Search for the cell housing the specified text and yield its (X, Y) center coordinate. 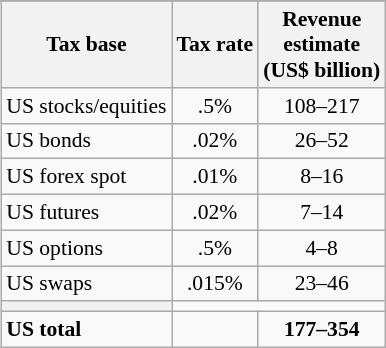
4–8 (322, 248)
Revenue estimate (US$ billion) (322, 44)
US total (86, 329)
7–14 (322, 212)
.015% (216, 284)
Tax base (86, 44)
US bonds (86, 141)
.01% (216, 177)
8–16 (322, 177)
US swaps (86, 284)
26–52 (322, 141)
108–217 (322, 105)
177–354 (322, 329)
Tax rate (216, 44)
US forex spot (86, 177)
US options (86, 248)
US futures (86, 212)
US stocks/equities (86, 105)
23–46 (322, 284)
